Search for the cell housing the specified text and yield its (x, y) center coordinate. 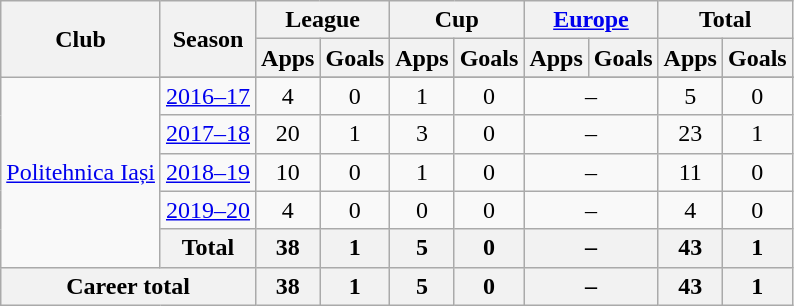
League (323, 20)
Cup (457, 20)
11 (690, 172)
Career total (128, 286)
Europe (591, 20)
Politehnica Iași (81, 172)
2019–20 (208, 210)
Season (208, 39)
2016–17 (208, 96)
Club (81, 39)
2018–19 (208, 172)
20 (288, 134)
3 (422, 134)
2017–18 (208, 134)
10 (288, 172)
23 (690, 134)
